For the text-containing cell, return its midpoint in [x, y] coordinate format. 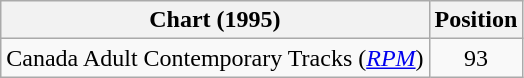
93 [476, 58]
Canada Adult Contemporary Tracks (RPM) [215, 58]
Position [476, 20]
Chart (1995) [215, 20]
